Locate the cell with the specified text and output its (X, Y) center coordinate. 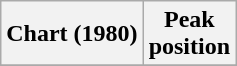
Chart (1980) (72, 34)
Peakposition (189, 34)
